Return the (x, y) coordinate for the center point of the cell that contains the specified text.  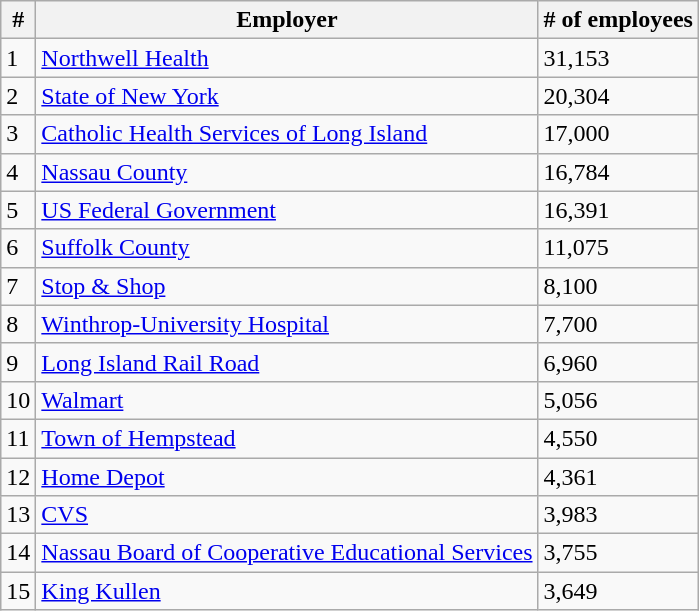
9 (18, 362)
State of New York (287, 96)
Walmart (287, 400)
16,391 (618, 210)
10 (18, 400)
US Federal Government (287, 210)
CVS (287, 515)
16,784 (618, 172)
7,700 (618, 324)
Employer (287, 20)
Town of Hempstead (287, 438)
3 (18, 134)
Nassau Board of Cooperative Educational Services (287, 553)
4 (18, 172)
7 (18, 286)
8 (18, 324)
Northwell Health (287, 58)
Stop & Shop (287, 286)
Long Island Rail Road (287, 362)
3,649 (618, 591)
Suffolk County (287, 248)
5 (18, 210)
Catholic Health Services of Long Island (287, 134)
6 (18, 248)
11,075 (618, 248)
4,550 (618, 438)
15 (18, 591)
Nassau County (287, 172)
3,755 (618, 553)
# (18, 20)
20,304 (618, 96)
6,960 (618, 362)
13 (18, 515)
Winthrop-University Hospital (287, 324)
1 (18, 58)
17,000 (618, 134)
3,983 (618, 515)
11 (18, 438)
2 (18, 96)
12 (18, 477)
King Kullen (287, 591)
4,361 (618, 477)
14 (18, 553)
5,056 (618, 400)
Home Depot (287, 477)
# of employees (618, 20)
8,100 (618, 286)
31,153 (618, 58)
